Capture the cell that displays the provided text and extract its (x, y) central coordinate. 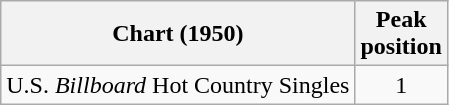
U.S. Billboard Hot Country Singles (178, 85)
1 (401, 85)
Peakposition (401, 34)
Chart (1950) (178, 34)
